From the cell containing the given text, extract its center point as (X, Y) coordinate. 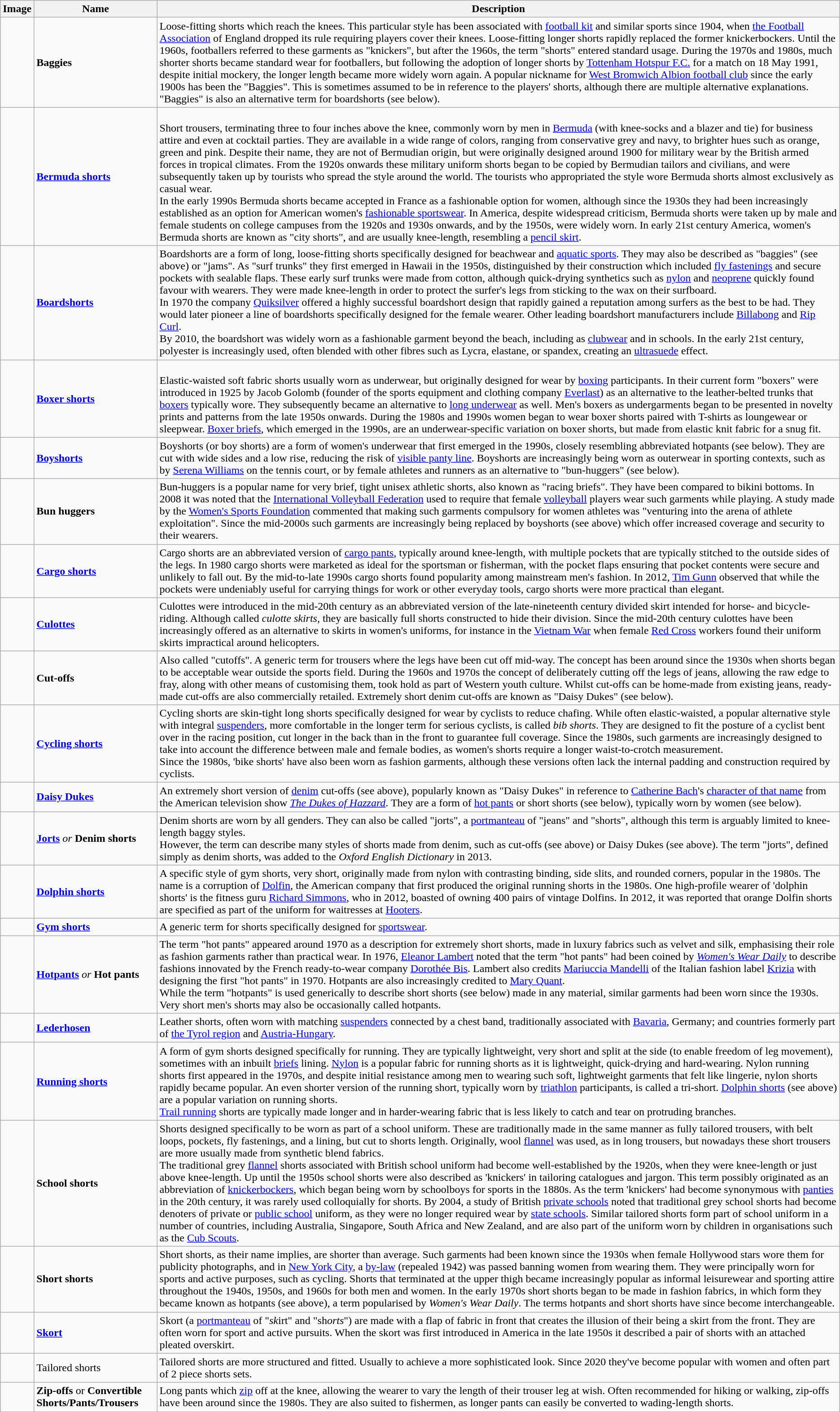
Cut-offs (96, 678)
Boxer shorts (96, 399)
Image (17, 9)
Hotpants or Hot pants (96, 974)
Name (96, 9)
Boyshorts (96, 458)
School shorts (96, 1183)
Cargo shorts (96, 571)
Dolphin shorts (96, 892)
Running shorts (96, 1081)
Jorts or Denim shorts (96, 839)
Lederhosen (96, 1028)
Description (498, 9)
Boardshorts (96, 303)
Gym shorts (96, 927)
Daisy Dukes (96, 796)
Cycling shorts (96, 743)
Bun huggers (96, 511)
Baggies (96, 62)
A generic term for shorts specifically designed for sportswear. (498, 927)
Short shorts (96, 1279)
Skort (96, 1333)
Tailored shorts (96, 1368)
Culottes (96, 624)
Zip-offs or Convertible Shorts/Pants/Trousers (96, 1397)
Bermuda shorts (96, 176)
